Determine the [x, y] coordinate at the center of the cell enclosing the given text.  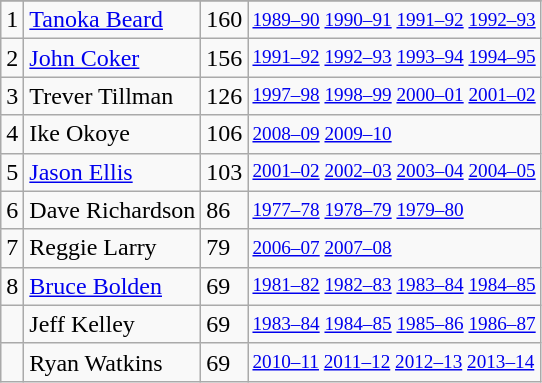
1997–98 1998–99 2000–01 2001–02 [394, 96]
8 [12, 286]
3 [12, 96]
Ryan Watkins [112, 362]
106 [224, 134]
1981–82 1982–83 1983–84 1984–85 [394, 286]
Jeff Kelley [112, 324]
2 [12, 58]
Jason Ellis [112, 172]
7 [12, 248]
160 [224, 20]
156 [224, 58]
2006–07 2007–08 [394, 248]
2008–09 2009–10 [394, 134]
John Coker [112, 58]
1 [12, 20]
5 [12, 172]
Tanoka Beard [112, 20]
Ike Okoye [112, 134]
79 [224, 248]
1977–78 1978–79 1979–80 [394, 210]
103 [224, 172]
Reggie Larry [112, 248]
1991–92 1992–93 1993–94 1994–95 [394, 58]
Dave Richardson [112, 210]
1989–90 1990–91 1991–92 1992–93 [394, 20]
86 [224, 210]
Trever Tillman [112, 96]
126 [224, 96]
1983–84 1984–85 1985–86 1986–87 [394, 324]
4 [12, 134]
6 [12, 210]
2010–11 2011–12 2012–13 2013–14 [394, 362]
Bruce Bolden [112, 286]
2001–02 2002–03 2003–04 2004–05 [394, 172]
